Pinpoint the cell where the given text exists, returning its (x, y) midpoint coordinate. 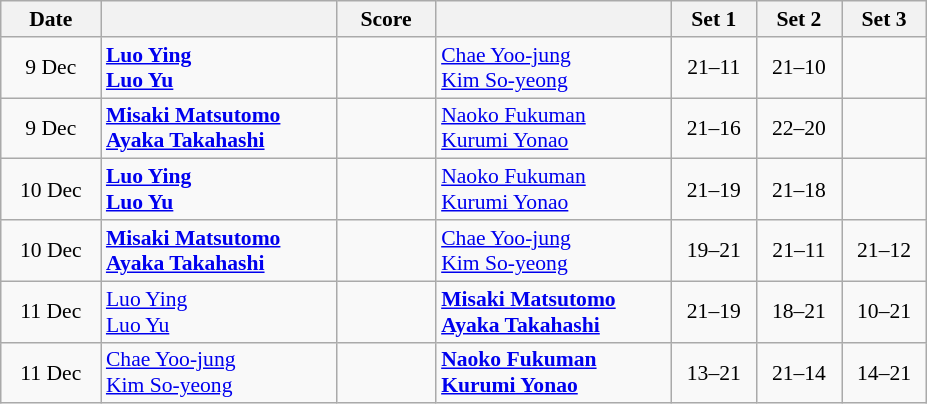
Set 2 (798, 19)
21–18 (798, 190)
21–12 (884, 250)
21–16 (714, 128)
18–21 (798, 312)
Set 1 (714, 19)
Date (51, 19)
Set 3 (884, 19)
22–20 (798, 128)
10–21 (884, 312)
19–21 (714, 250)
14–21 (884, 372)
13–21 (714, 372)
21–14 (798, 372)
21–10 (798, 68)
Score (386, 19)
